Extract the (x, y) coordinate from the center of the cell holding the provided text.  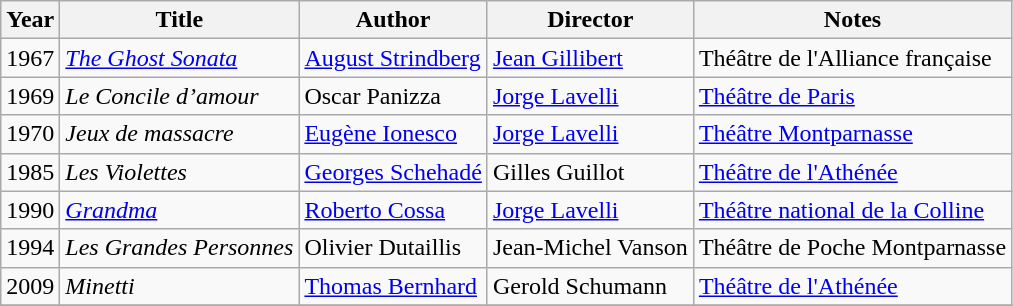
Minetti (180, 286)
Notes (852, 20)
Théâtre Montparnasse (852, 134)
Jeux de massacre (180, 134)
Oscar Panizza (394, 96)
1990 (30, 210)
Le Concile d’amour (180, 96)
Author (394, 20)
2009 (30, 286)
Title (180, 20)
Eugène Ionesco (394, 134)
Théâtre de l'Alliance française (852, 58)
1970 (30, 134)
Théâtre de Paris (852, 96)
Year (30, 20)
Les Violettes (180, 172)
1969 (30, 96)
Director (590, 20)
1967 (30, 58)
August Strindberg (394, 58)
Gilles Guillot (590, 172)
Georges Schehadé (394, 172)
Grandma (180, 210)
Jean-Michel Vanson (590, 248)
Les Grandes Personnes (180, 248)
Roberto Cossa (394, 210)
The Ghost Sonata (180, 58)
1994 (30, 248)
Thomas Bernhard (394, 286)
Gerold Schumann (590, 286)
Théâtre national de la Colline (852, 210)
Jean Gillibert (590, 58)
Olivier Dutaillis (394, 248)
1985 (30, 172)
Théâtre de Poche Montparnasse (852, 248)
